Return the [X, Y] coordinate for the center point of the cell that contains the specified text.  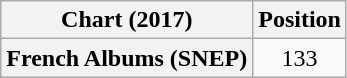
Position [300, 20]
133 [300, 58]
Chart (2017) [127, 20]
French Albums (SNEP) [127, 58]
